Locate the cell with the specified text and output its (x, y) center coordinate. 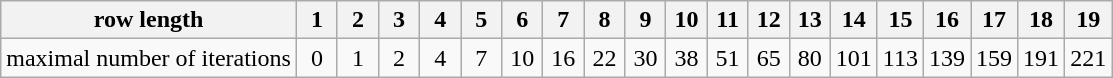
38 (686, 58)
159 (994, 58)
101 (854, 58)
0 (316, 58)
9 (646, 20)
22 (604, 58)
14 (854, 20)
18 (1042, 20)
row length (149, 20)
191 (1042, 58)
51 (728, 58)
139 (946, 58)
17 (994, 20)
221 (1088, 58)
5 (482, 20)
11 (728, 20)
3 (400, 20)
65 (768, 58)
80 (810, 58)
19 (1088, 20)
113 (900, 58)
6 (522, 20)
13 (810, 20)
12 (768, 20)
maximal number of iterations (149, 58)
15 (900, 20)
8 (604, 20)
30 (646, 58)
